Pinpoint the cell where the given text exists, returning its (X, Y) midpoint coordinate. 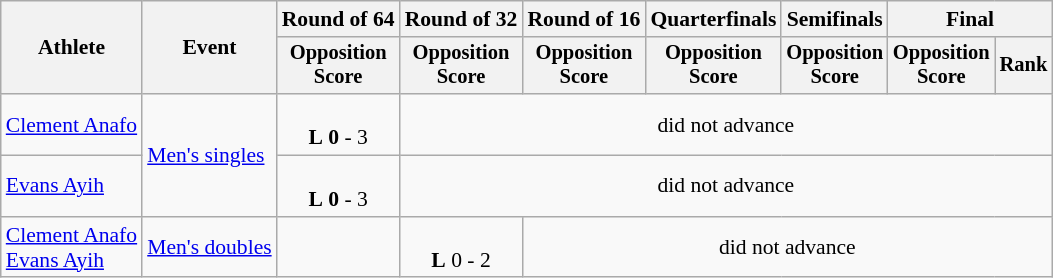
Men's doubles (210, 248)
Athlete (72, 48)
Rank (1024, 66)
Round of 64 (338, 19)
Clement Anafo Evans Ayih (72, 248)
Quarterfinals (713, 19)
Event (210, 48)
Round of 16 (584, 19)
Round of 32 (462, 19)
Clement Anafo (72, 124)
Evans Ayih (72, 186)
L 0 - 2 (462, 248)
Semifinals (834, 19)
Men's singles (210, 155)
Final (970, 19)
